Search for the cell housing the specified text and yield its (X, Y) center coordinate. 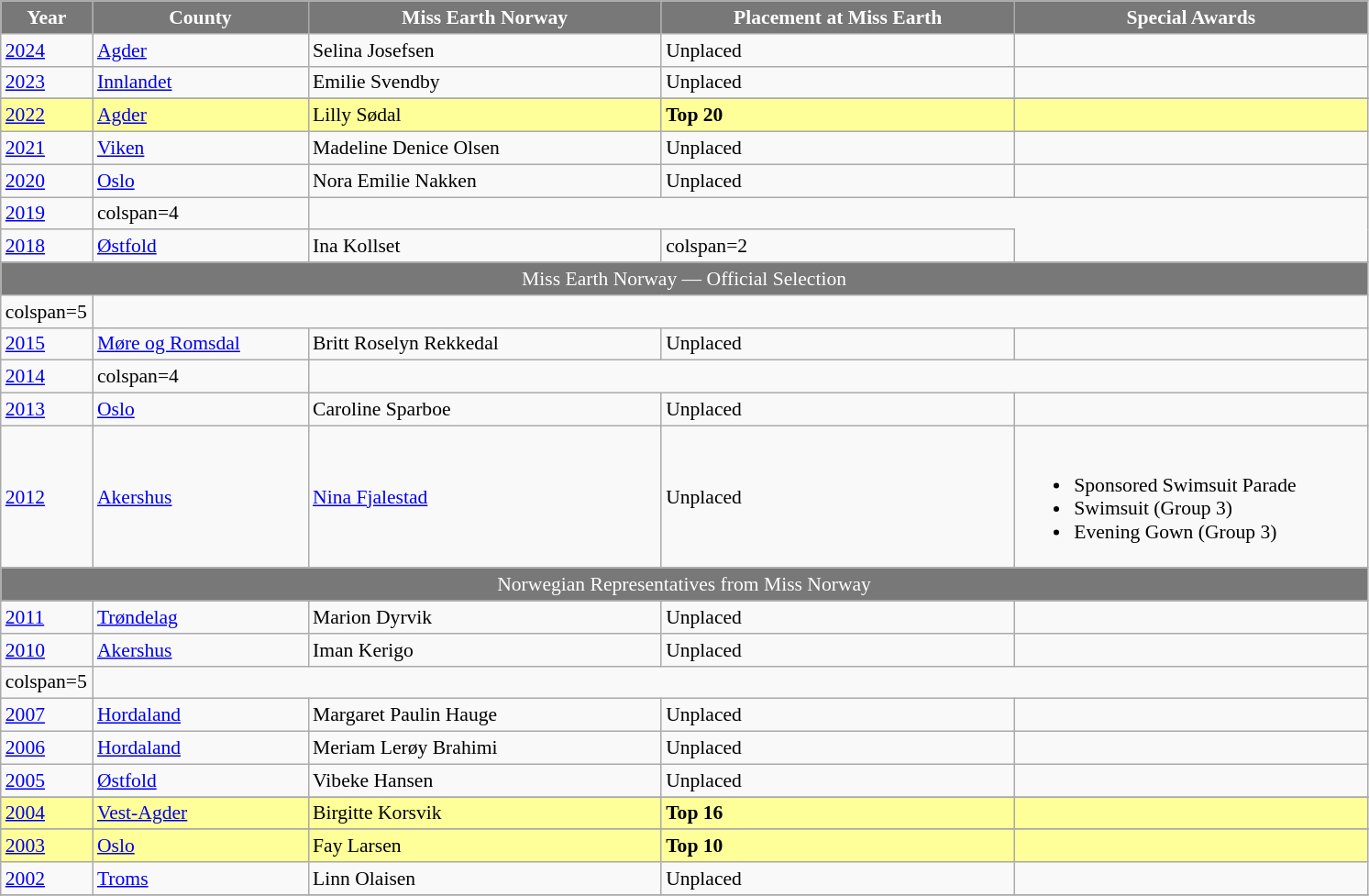
Møre og Romsdal (200, 344)
2007 (47, 715)
Top 10 (838, 846)
Fay Larsen (484, 846)
Marion Dyrvik (484, 617)
Iman Kerigo (484, 650)
2010 (47, 650)
2022 (47, 116)
2004 (47, 813)
Trøndelag (200, 617)
Norwegian Representatives from Miss Norway (684, 585)
Selina Josefsen (484, 50)
2024 (47, 50)
Meriam Lerøy Brahimi (484, 748)
2005 (47, 780)
Ina Kollset (484, 247)
Linn Olaisen (484, 879)
2021 (47, 149)
2023 (47, 83)
2018 (47, 247)
Top 20 (838, 116)
Madeline Denice Olsen (484, 149)
2012 (47, 497)
2003 (47, 846)
Viken (200, 149)
2019 (47, 214)
Birgitte Korsvik (484, 813)
2006 (47, 748)
Top 16 (838, 813)
Britt Roselyn Rekkedal (484, 344)
Vibeke Hansen (484, 780)
Lilly Sødal (484, 116)
Sponsored Swimsuit Parade Swimsuit (Group 3) Evening Gown (Group 3) (1190, 497)
Placement at Miss Earth (838, 17)
2020 (47, 181)
Caroline Sparboe (484, 410)
2002 (47, 879)
Special Awards (1190, 17)
Nina Fjalestad (484, 497)
Miss Earth Norway — Official Selection (684, 279)
colspan=2 (838, 247)
2014 (47, 377)
Year (47, 17)
2015 (47, 344)
Emilie Svendby (484, 83)
2013 (47, 410)
2011 (47, 617)
Margaret Paulin Hauge (484, 715)
Vest-Agder (200, 813)
County (200, 17)
Miss Earth Norway (484, 17)
Nora Emilie Nakken (484, 181)
Troms (200, 879)
Innlandet (200, 83)
